Determine the [X, Y] coordinate at the center of the cell enclosing the given text.  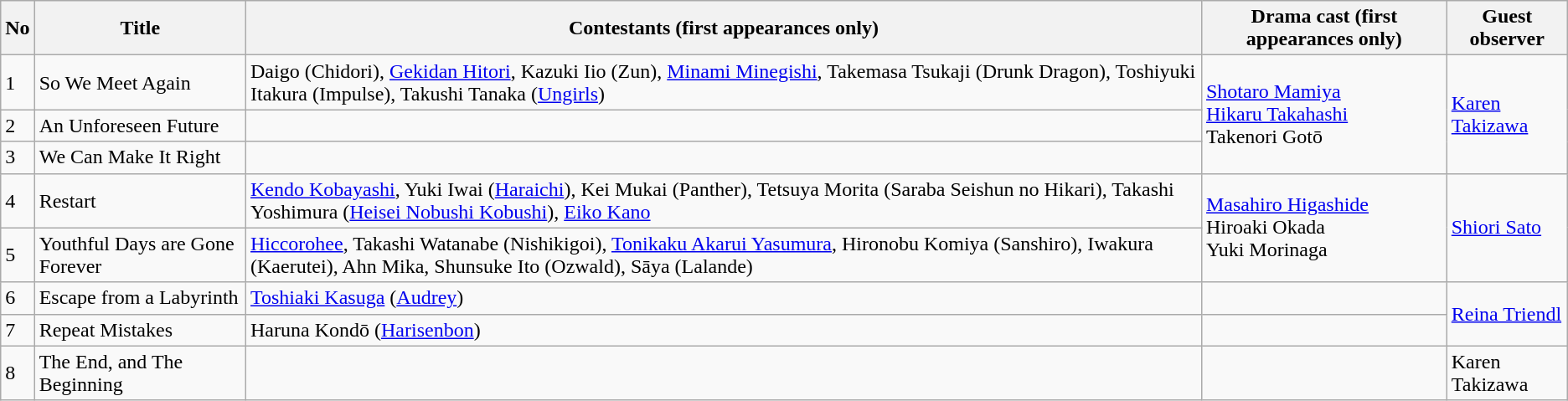
Guest observer [1507, 28]
Shiori Sato [1507, 228]
4 [18, 201]
5 [18, 254]
6 [18, 298]
Shotaro MamiyaHikaru TakahashiTakenori Gotō [1323, 114]
We Can Make It Right [140, 157]
Haruna Kondō (Harisenbon) [724, 330]
Repeat Mistakes [140, 330]
Drama cast (first appearances only) [1323, 28]
Toshiaki Kasuga (Audrey) [724, 298]
1 [18, 82]
8 [18, 373]
3 [18, 157]
Escape from a Labyrinth [140, 298]
7 [18, 330]
The End, and The Beginning [140, 373]
Title [140, 28]
Youthful Days are Gone Forever [140, 254]
Masahiro HigashideHiroaki OkadaYuki Morinaga [1323, 228]
No [18, 28]
2 [18, 126]
Contestants (first appearances only) [724, 28]
An Unforeseen Future [140, 126]
Reina Triendl [1507, 314]
Restart [140, 201]
So We Meet Again [140, 82]
